Search for the cell housing the specified text and yield its (x, y) center coordinate. 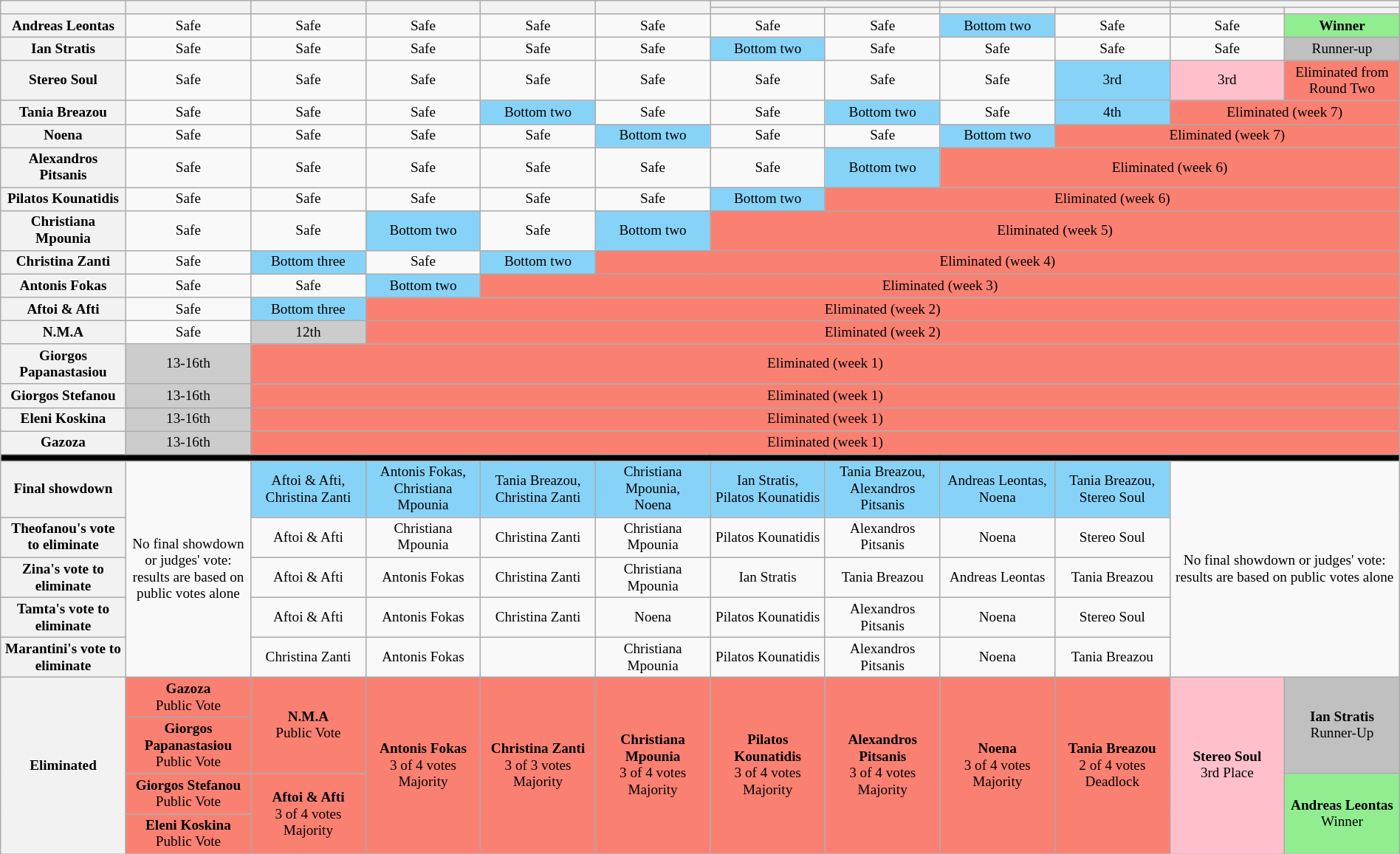
Marantini's vote to eliminate (64, 657)
Final showdown (64, 489)
Tania Breazou, Alexandros Pitsanis (882, 489)
Tania Breazou 2 of 4 votes Deadlock (1113, 765)
Tania Breazou, Christina Zanti (538, 489)
Ian Stratis, Pilatos Kounatidis (768, 489)
Aftoi & Afti,Christina Zanti (309, 489)
Zina's vote to eliminate (64, 577)
Gazoza Public Vote (188, 697)
Eleni Koskina Public Vote (188, 833)
Aftoi & Afti 3 of 4 votes Majority (309, 813)
Ian Stratis Runner-Up (1342, 725)
Antonis Fokas,Christiana Mpounia (423, 489)
12th (309, 332)
Andreas Leontas, Noena (998, 489)
Eliminated (64, 765)
Christiana Mpounia, Noena (653, 489)
Eliminated (week 3) (940, 286)
N.M.A (64, 332)
Winner (1342, 26)
Eleni Koskina (64, 419)
4th (1113, 112)
Pilatos Kounatidis 3 of 4 votes Majority (768, 765)
Christiana Mpounia 3 of 4 votes Majority (653, 765)
Eliminated (week 5) (1054, 230)
Giorgos Papanastasiou Public Vote (188, 745)
Runner-up (1342, 49)
Eliminated (week 4) (997, 262)
Stereo Soul 3rd Place (1227, 765)
Theofanou's vote to eliminate (64, 537)
Andreas Leontas Winner (1342, 813)
Noena 3 of 4 votes Majority (998, 765)
N.M.A Public Vote (309, 725)
Tamta's vote to eliminate (64, 617)
Giorgos Stefanou Public Vote (188, 793)
Alexandros Pitsanis 3 of 4 votes Majority (882, 765)
Tania Breazou, Stereo Soul (1113, 489)
Giorgos Papanastasiou (64, 364)
Eliminated from Round Two (1342, 80)
Antonis Fokas 3 of 4 votes Majority (423, 765)
Gazoza (64, 442)
Giorgos Stefanou (64, 396)
Christina Zanti 3 of 3 votes Majority (538, 765)
